Pinpoint the cell where the given text exists, returning its (X, Y) midpoint coordinate. 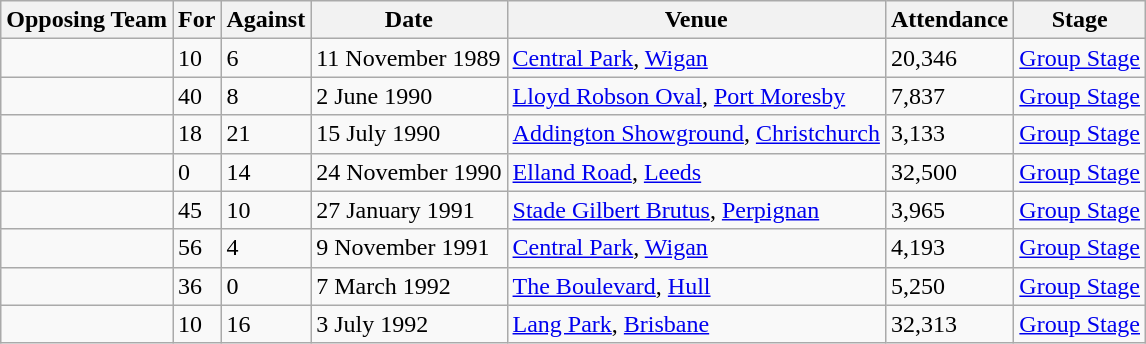
6 (266, 58)
16 (266, 324)
40 (197, 96)
11 November 1989 (409, 58)
Date (409, 20)
Venue (696, 20)
15 July 1990 (409, 134)
8 (266, 96)
9 November 1991 (409, 248)
Lang Park, Brisbane (696, 324)
45 (197, 210)
21 (266, 134)
3,965 (949, 210)
3 July 1992 (409, 324)
Opposing Team (87, 20)
2 June 1990 (409, 96)
14 (266, 172)
56 (197, 248)
4 (266, 248)
32,313 (949, 324)
32,500 (949, 172)
Attendance (949, 20)
24 November 1990 (409, 172)
7 March 1992 (409, 286)
27 January 1991 (409, 210)
Lloyd Robson Oval, Port Moresby (696, 96)
3,133 (949, 134)
For (197, 20)
4,193 (949, 248)
Elland Road, Leeds (696, 172)
18 (197, 134)
Stage (1080, 20)
7,837 (949, 96)
36 (197, 286)
Addington Showground, Christchurch (696, 134)
The Boulevard, Hull (696, 286)
Stade Gilbert Brutus, Perpignan (696, 210)
20,346 (949, 58)
Against (266, 20)
5,250 (949, 286)
